Pinpoint the cell where the given text exists, returning its (X, Y) midpoint coordinate. 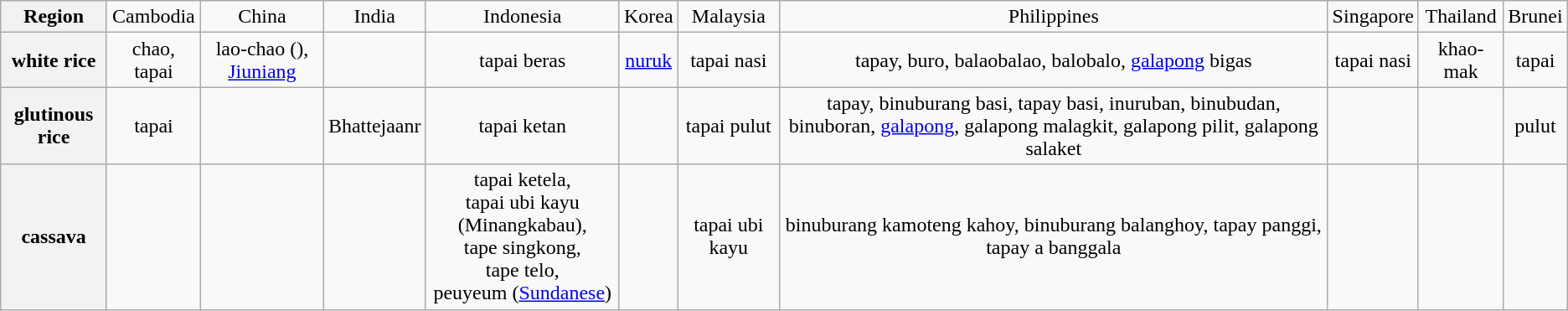
chao, tapai (153, 60)
glutinous rice (54, 126)
Korea (648, 17)
lao-chao (), Jiuniang (263, 60)
Brunei (1535, 17)
Singapore (1373, 17)
Bhattejaanr (374, 126)
tapai ketan (523, 126)
Malaysia (729, 17)
tapai pulut (729, 126)
Indonesia (523, 17)
tapai ketela, tapai ubi kayu (Minangkabau), tape singkong, tape telo, peuyeum (Sundanese) (523, 236)
Thailand (1461, 17)
tapai ubi kayu (729, 236)
pulut (1535, 126)
India (374, 17)
white rice (54, 60)
Region (54, 17)
Philippines (1054, 17)
tapay, binuburang basi, tapay basi, inuruban, binubudan, binuboran, galapong, galapong malagkit, galapong pilit, galapong salaket (1054, 126)
Cambodia (153, 17)
binuburang kamoteng kahoy, binuburang balanghoy, tapay panggi, tapay a banggala (1054, 236)
nuruk (648, 60)
China (263, 17)
khao-mak (1461, 60)
tapai beras (523, 60)
tapay, buro, balaobalao, balobalo, galapong bigas (1054, 60)
cassava (54, 236)
